Determine the [X, Y] coordinate at the center of the cell enclosing the given text.  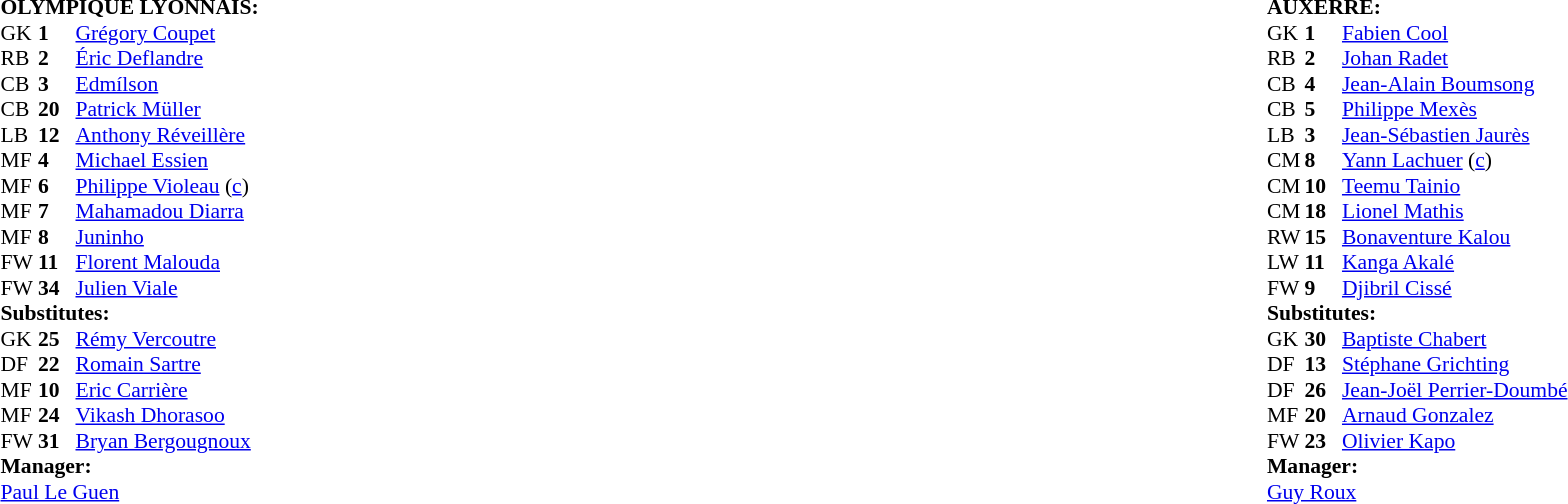
6 [57, 186]
Philippe Violeau (c) [168, 186]
Bonaventure Kalou [1455, 237]
Jean-Alain Boumsong [1455, 84]
30 [1323, 339]
LW [1286, 263]
26 [1323, 390]
Johan Radet [1455, 59]
RW [1286, 237]
Patrick Müller [168, 109]
Yann Lachuer (c) [1455, 161]
Stéphane Grichting [1455, 365]
Anthony Réveillère [168, 135]
Eric Carrière [168, 390]
31 [57, 441]
Edmílson [168, 84]
34 [57, 288]
Florent Malouda [168, 263]
Olivier Kapo [1455, 441]
Teemu Tainio [1455, 186]
Jean-Sébastien Jaurès [1455, 135]
Fabien Cool [1455, 33]
24 [57, 415]
Juninho [168, 237]
Bryan Bergougnoux [168, 441]
12 [57, 135]
Philippe Mexès [1455, 109]
13 [1323, 365]
18 [1323, 211]
Rémy Vercoutre [168, 339]
22 [57, 365]
Michael Essien [168, 161]
15 [1323, 237]
Baptiste Chabert [1455, 339]
Romain Sartre [168, 365]
Grégory Coupet [168, 33]
Arnaud Gonzalez [1455, 415]
Jean-Joël Perrier-Doumbé [1455, 390]
23 [1323, 441]
Vikash Dhorasoo [168, 415]
Julien Viale [168, 288]
25 [57, 339]
Éric Deflandre [168, 59]
Djibril Cissé [1455, 288]
Kanga Akalé [1455, 263]
7 [57, 211]
Mahamadou Diarra [168, 211]
Lionel Mathis [1455, 211]
5 [1323, 109]
9 [1323, 288]
